Return the [x, y] coordinate for the center point of the cell that contains the specified text.  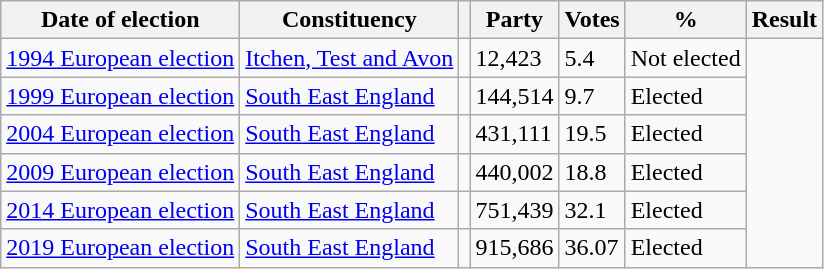
915,686 [514, 248]
1999 European election [120, 96]
431,111 [514, 134]
Result [784, 20]
19.5 [592, 134]
9.7 [592, 96]
12,423 [514, 58]
5.4 [592, 58]
144,514 [514, 96]
% [686, 20]
440,002 [514, 172]
2009 European election [120, 172]
2014 European election [120, 210]
36.07 [592, 248]
Date of election [120, 20]
2004 European election [120, 134]
Not elected [686, 58]
18.8 [592, 172]
Party [514, 20]
751,439 [514, 210]
1994 European election [120, 58]
32.1 [592, 210]
2019 European election [120, 248]
Votes [592, 20]
Constituency [350, 20]
Itchen, Test and Avon [350, 58]
